Search for the cell housing the specified text and yield its (X, Y) center coordinate. 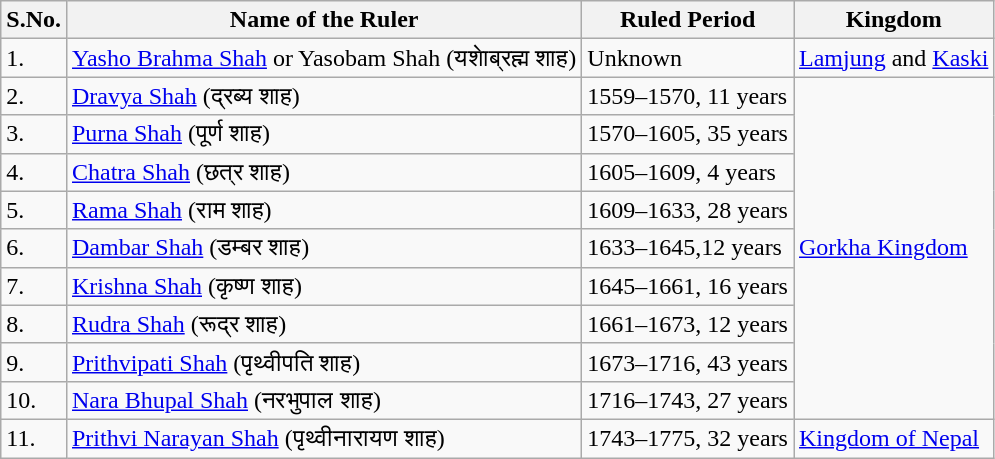
1609–⁠1633, 28 years (688, 210)
Purna Shah (पूर्ण शाह) (324, 134)
Prithvipati Shah (पृथ्वीपति शाह) (324, 362)
S.No. (34, 20)
1661–⁠1673, 12 years (688, 324)
Krishna Shah (कृष्ण शाह) (324, 286)
Chatra Shah (छत्र शाह) (324, 172)
1716–⁠1743, 27 years (688, 400)
Kingdom of Nepal (894, 438)
Name of the Ruler (324, 20)
Dambar Shah (डम्बर शाह) (324, 248)
Rudra Shah (रूद्र शाह) (324, 324)
3. (34, 134)
4. (34, 172)
1673–⁠1716, 43 years (688, 362)
Nara Bhupal Shah (नरभुपाल शाह) (324, 400)
1. (34, 58)
Unknown (688, 58)
2. (34, 96)
Lamjung and Kaski (894, 58)
1570–⁠1605, 35 years (688, 134)
11. (34, 438)
1645–⁠1661, 16 years (688, 286)
Kingdom (894, 20)
7. (34, 286)
Rama Shah (राम शाह) (324, 210)
Prithvi Narayan Shah (पृथ्वीनारायण शाह) (324, 438)
Dravya Shah (द्रब्य शाह) (324, 96)
6. (34, 248)
Gorkha Kingdom (894, 248)
Yasho Brahma Shah or Yasobam Shah (यशेाब्रह्म शाह) (324, 58)
8. (34, 324)
10. (34, 400)
1633–⁠1645,12 years (688, 248)
5. (34, 210)
1605–⁠1609, 4 years (688, 172)
Ruled Period (688, 20)
1559–⁠1570, 11 years (688, 96)
1743–⁠1775, 32 years (688, 438)
9. (34, 362)
